Output the (x, y) coordinate of the center of the cell containing the given text.  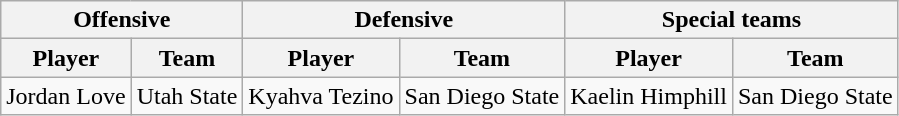
Utah State (187, 96)
Jordan Love (66, 96)
Special teams (732, 20)
Defensive (404, 20)
Offensive (122, 20)
Kaelin Himphill (649, 96)
Kyahva Tezino (321, 96)
